Determine the (x, y) coordinate at the center of the cell enclosing the given text.  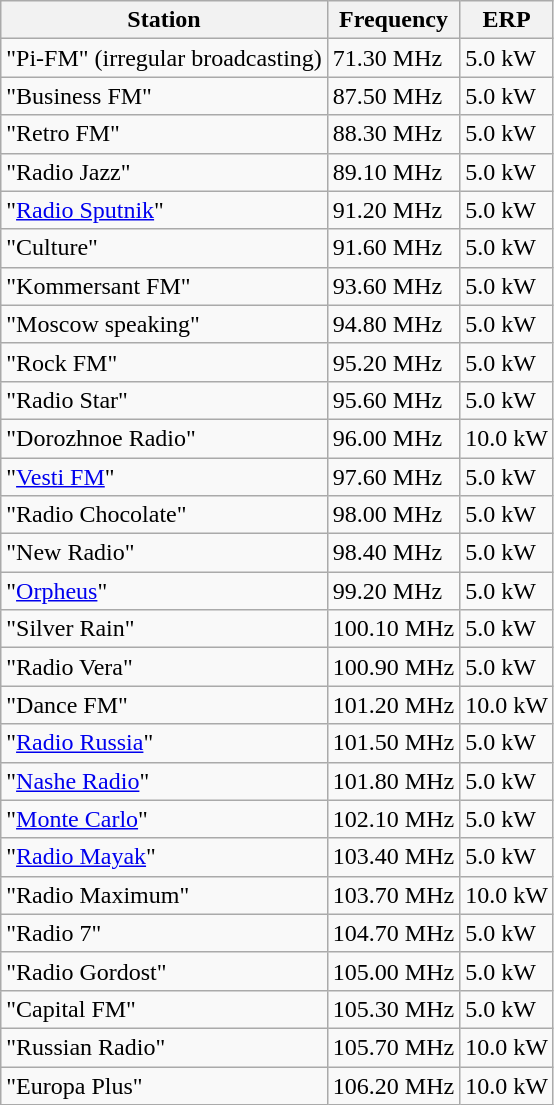
101.80 MHz (393, 781)
"Dance FM" (164, 705)
91.20 MHz (393, 210)
"Retro FM" (164, 134)
95.60 MHz (393, 400)
"Vesti FM" (164, 477)
95.20 MHz (393, 362)
ERP (507, 20)
"Silver Rain" (164, 629)
"Radio Jazz" (164, 172)
101.50 MHz (393, 743)
104.70 MHz (393, 933)
"Radio Sputnik" (164, 210)
100.10 MHz (393, 629)
"Radio Star" (164, 400)
"Pi-FM" (irregular broadcasting) (164, 58)
"Europa Plus" (164, 1085)
98.00 MHz (393, 515)
"Radio Maximum" (164, 895)
99.20 MHz (393, 591)
93.60 MHz (393, 286)
"Monte Carlo" (164, 819)
105.70 MHz (393, 1047)
"Kommersant FM" (164, 286)
"Culture" (164, 248)
"Rock FM" (164, 362)
105.30 MHz (393, 1009)
94.80 MHz (393, 324)
96.00 MHz (393, 438)
"Radio Chocolate" (164, 515)
"Radio Gordost" (164, 971)
"Orpheus" (164, 591)
103.70 MHz (393, 895)
"New Radio" (164, 553)
106.20 MHz (393, 1085)
"Capital FM" (164, 1009)
"Dorozhnoe Radio" (164, 438)
102.10 MHz (393, 819)
"Russian Radio" (164, 1047)
97.60 MHz (393, 477)
91.60 MHz (393, 248)
89.10 MHz (393, 172)
101.20 MHz (393, 705)
100.90 MHz (393, 667)
"Moscow speaking" (164, 324)
"Nashe Radio" (164, 781)
"Radio Russia" (164, 743)
Station (164, 20)
"Radio Mayak" (164, 857)
87.50 MHz (393, 96)
"Radio Vera" (164, 667)
"Radio 7" (164, 933)
98.40 MHz (393, 553)
"Business FM" (164, 96)
88.30 MHz (393, 134)
71.30 MHz (393, 58)
103.40 MHz (393, 857)
105.00 MHz (393, 971)
Frequency (393, 20)
